Determine the (X, Y) coordinate at the center of the cell enclosing the given text.  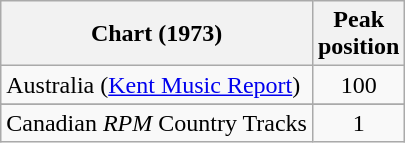
Australia (Kent Music Report) (157, 85)
100 (358, 85)
Chart (1973) (157, 34)
Peakposition (358, 34)
Canadian RPM Country Tracks (157, 123)
1 (358, 123)
